Provide the (X, Y) coordinate of the cell's center where the given text is located.  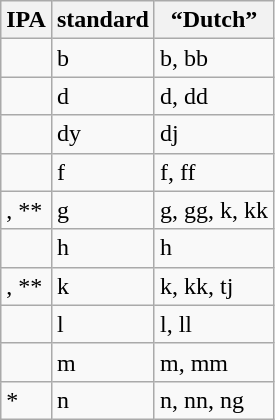
n, nn, ng (214, 400)
k (102, 286)
standard (102, 20)
d, dd (214, 96)
l (102, 324)
IPA (26, 20)
m, mm (214, 362)
m (102, 362)
dj (214, 134)
d (102, 96)
g, gg, k, kk (214, 210)
n (102, 400)
* (26, 400)
f, ff (214, 172)
dy (102, 134)
l, ll (214, 324)
b (102, 58)
f (102, 172)
b, bb (214, 58)
k, kk, tj (214, 286)
g (102, 210)
“Dutch” (214, 20)
